Search for the cell housing the specified text and yield its [x, y] center coordinate. 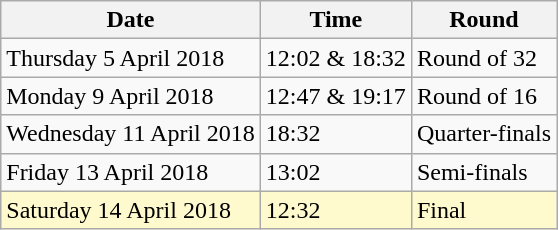
Thursday 5 April 2018 [131, 58]
Date [131, 20]
Round of 16 [484, 96]
Time [336, 20]
12:02 & 18:32 [336, 58]
Wednesday 11 April 2018 [131, 134]
Saturday 14 April 2018 [131, 210]
Semi-finals [484, 172]
Friday 13 April 2018 [131, 172]
Final [484, 210]
12:32 [336, 210]
Round of 32 [484, 58]
Monday 9 April 2018 [131, 96]
Round [484, 20]
13:02 [336, 172]
Quarter-finals [484, 134]
18:32 [336, 134]
12:47 & 19:17 [336, 96]
